From the cell containing the given text, extract its center point as (x, y) coordinate. 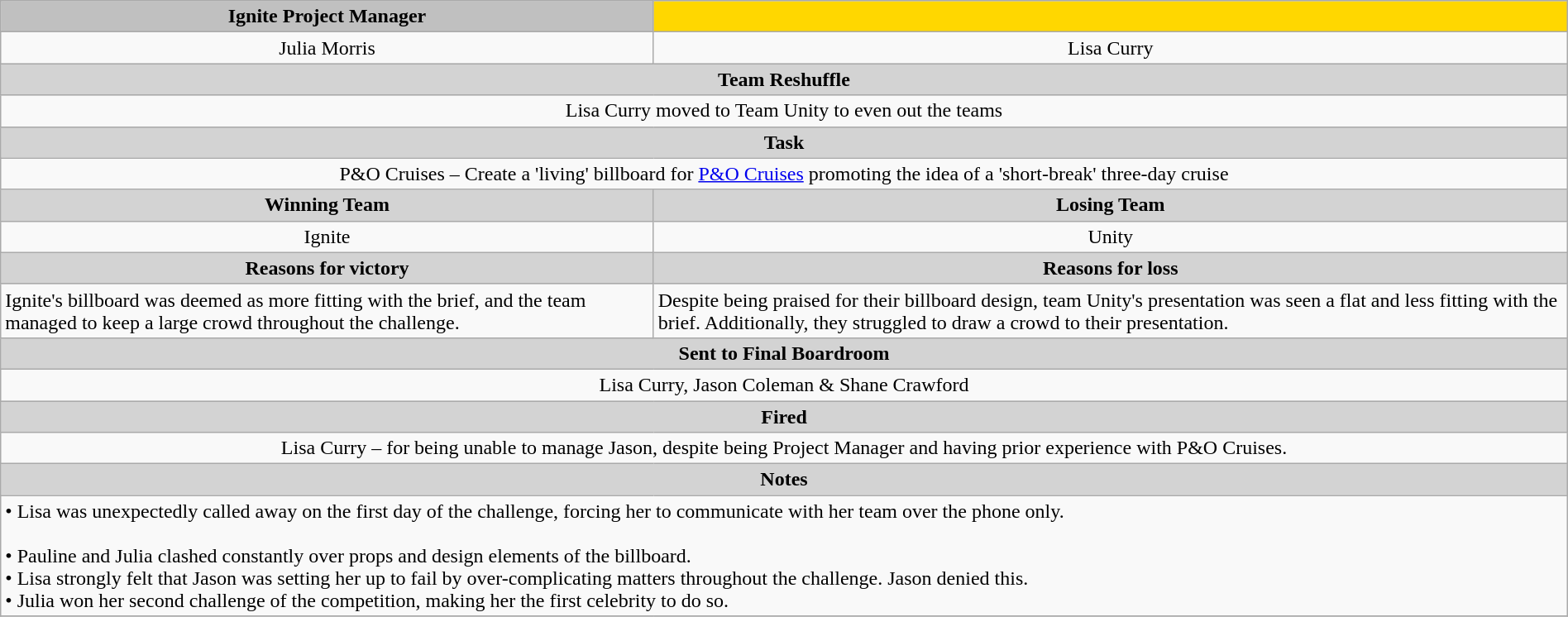
Team Reshuffle (784, 79)
Lisa Curry, Jason Coleman & Shane Crawford (784, 385)
Unity (1110, 237)
Ignite Project Manager (327, 17)
Ignite (327, 237)
Ignite's billboard was deemed as more fitting with the brief, and the team managed to keep a large crowd throughout the challenge. (327, 311)
Reasons for victory (327, 268)
Fired (784, 416)
Lisa Curry – for being unable to manage Jason, despite being Project Manager and having prior experience with P&O Cruises. (784, 448)
Lisa Curry moved to Team Unity to even out the teams (784, 111)
Winning Team (327, 205)
Task (784, 142)
Losing Team (1110, 205)
P&O Cruises – Create a 'living' billboard for P&O Cruises promoting the idea of a 'short-break' three-day cruise (784, 174)
Notes (784, 480)
Julia Morris (327, 48)
Lisa Curry (1110, 48)
Sent to Final Boardroom (784, 353)
Reasons for loss (1110, 268)
